Capture the cell that displays the provided text and extract its (X, Y) central coordinate. 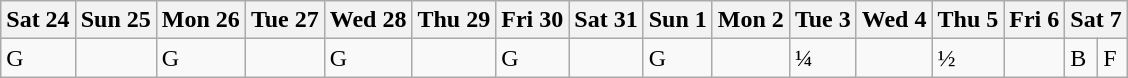
Sat 31 (606, 20)
F (1113, 58)
B (1082, 58)
Sun 25 (116, 20)
Tue 3 (822, 20)
Mon 26 (200, 20)
Sat 7 (1096, 20)
Tue 27 (284, 20)
Thu 29 (454, 20)
Mon 2 (750, 20)
Wed 4 (894, 20)
Thu 5 (968, 20)
½ (968, 58)
Fri 30 (532, 20)
Sun 1 (678, 20)
Sat 24 (38, 20)
Fri 6 (1034, 20)
Wed 28 (368, 20)
¼ (822, 58)
